Extract the (x, y) coordinate from the center of the cell holding the provided text.  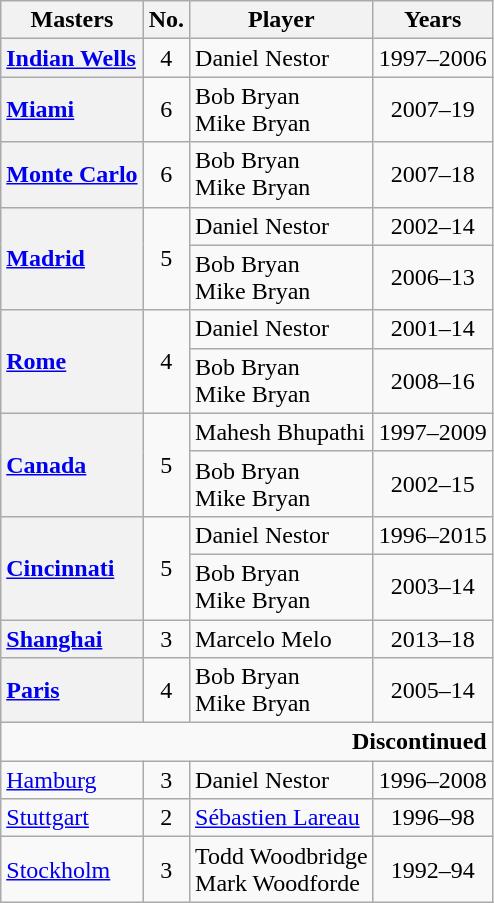
Discontinued (246, 742)
Madrid (72, 258)
2005–14 (432, 690)
Player (282, 20)
Stuttgart (72, 818)
1996–2015 (432, 535)
Mahesh Bhupathi (282, 432)
Cincinnati (72, 568)
2 (166, 818)
2006–13 (432, 278)
Sébastien Lareau (282, 818)
2007–18 (432, 174)
Masters (72, 20)
Marcelo Melo (282, 639)
1997–2006 (432, 58)
Canada (72, 464)
1996–2008 (432, 780)
Stockholm (72, 870)
2002–15 (432, 484)
Shanghai (72, 639)
Hamburg (72, 780)
Monte Carlo (72, 174)
Todd Woodbridge Mark Woodforde (282, 870)
2002–14 (432, 226)
2001–14 (432, 329)
Miami (72, 110)
2013–18 (432, 639)
Indian Wells (72, 58)
2003–14 (432, 586)
No. (166, 20)
2008–16 (432, 380)
Rome (72, 362)
1997–2009 (432, 432)
1996–98 (432, 818)
Years (432, 20)
2007–19 (432, 110)
1992–94 (432, 870)
Paris (72, 690)
